Provide the (X, Y) coordinate of the cell's center where the given text is located.  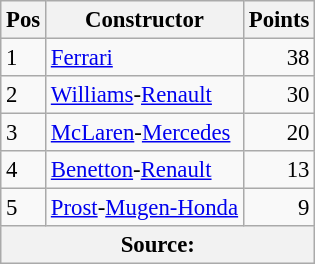
9 (278, 208)
5 (24, 208)
1 (24, 58)
2 (24, 95)
Points (278, 20)
Ferrari (145, 58)
38 (278, 58)
Pos (24, 20)
Williams-Renault (145, 95)
McLaren-Mercedes (145, 133)
4 (24, 170)
3 (24, 133)
Constructor (145, 20)
30 (278, 95)
Prost-Mugen-Honda (145, 208)
20 (278, 133)
Source: (158, 245)
13 (278, 170)
Benetton-Renault (145, 170)
